Search for the cell housing the specified text and yield its [X, Y] center coordinate. 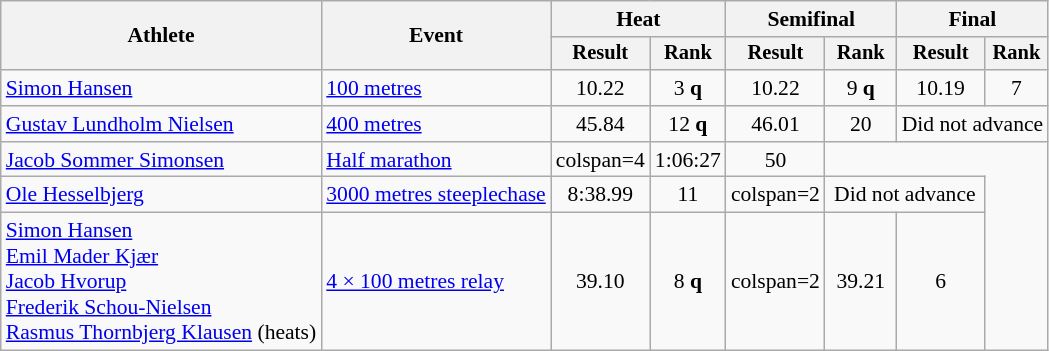
8:38.99 [600, 195]
100 metres [436, 88]
7 [1016, 88]
39.21 [861, 282]
Simon Hansen [162, 88]
Gustav Lundholm Nielsen [162, 124]
46.01 [776, 124]
Event [436, 36]
Jacob Sommer Simonsen [162, 160]
45.84 [600, 124]
3000 metres steeplechase [436, 195]
Ole Hesselbjerg [162, 195]
39.10 [600, 282]
400 metres [436, 124]
10.19 [941, 88]
8 q [688, 282]
4 × 100 metres relay [436, 282]
Half marathon [436, 160]
Semifinal [812, 19]
Heat [638, 19]
50 [776, 160]
9 q [861, 88]
Athlete [162, 36]
3 q [688, 88]
Simon HansenEmil Mader KjærJacob HvorupFrederik Schou-NielsenRasmus Thornbjerg Klausen (heats) [162, 282]
Final [973, 19]
11 [688, 195]
1:06:27 [688, 160]
12 q [688, 124]
20 [861, 124]
colspan=4 [600, 160]
6 [941, 282]
